From the cell containing the given text, extract its center point as [x, y] coordinate. 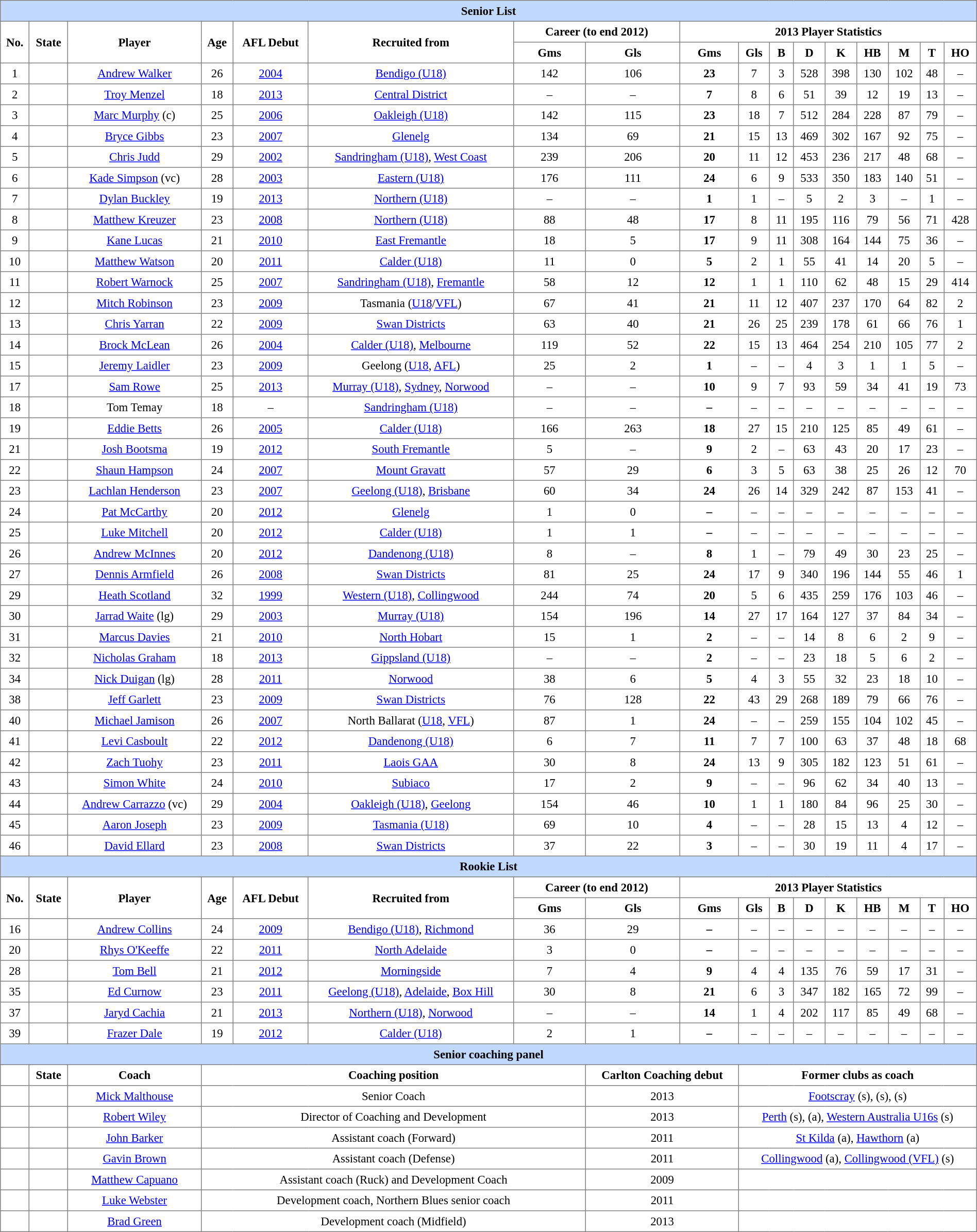
Lachlan Henderson [135, 491]
263 [633, 428]
Rookie List [488, 866]
180 [809, 804]
302 [841, 136]
103 [904, 595]
Morningside [411, 971]
116 [841, 220]
David Ellard [135, 846]
Kane Lucas [135, 240]
244 [549, 595]
Senior coaching panel [488, 1054]
South Fremantle [411, 449]
Assistant coach (Ruck) and Development Coach [393, 1179]
528 [809, 73]
398 [841, 73]
165 [872, 991]
Central District [411, 94]
Development coach (Midfield) [393, 1221]
Eddie Betts [135, 428]
Tasmania (U18) [411, 824]
Jarrad Waite (lg) [135, 616]
Eastern (U18) [411, 178]
Calder (U18), Melbourne [411, 345]
Matthew Kreuzer [135, 220]
1999 [271, 595]
Frazer Dale [135, 1033]
East Fremantle [411, 240]
155 [841, 720]
Nicholas Graham [135, 657]
428 [961, 220]
81 [549, 574]
Brock McLean [135, 345]
Matthew Watson [135, 261]
Assistant coach (Forward) [393, 1138]
56 [904, 220]
106 [633, 73]
72 [904, 991]
134 [549, 136]
512 [809, 115]
Gippsland (U18) [411, 657]
242 [841, 491]
2006 [271, 115]
228 [872, 115]
153 [904, 491]
Kade Simpson (vc) [135, 178]
70 [961, 470]
42 [15, 762]
Western (U18), Collingwood [411, 595]
195 [809, 220]
Dylan Buckley [135, 198]
127 [841, 616]
217 [872, 157]
100 [809, 741]
125 [841, 428]
57 [549, 470]
Matthew Capuano [135, 1179]
Nick Duigan (lg) [135, 679]
Aaron Joseph [135, 824]
533 [809, 178]
236 [841, 157]
414 [961, 282]
Mick Malthouse [135, 1096]
77 [932, 345]
Footscray (s), (s), (s) [857, 1096]
Luke Webster [135, 1200]
135 [809, 971]
Collingwood (a), Collingwood (VFL) (s) [857, 1158]
Tom Temay [135, 407]
284 [841, 115]
52 [633, 345]
Subiaco [411, 783]
2005 [271, 428]
Murray (U18) [411, 616]
340 [809, 574]
Rhys O'Keeffe [135, 950]
407 [809, 303]
Michael Jamison [135, 720]
82 [932, 303]
206 [633, 157]
189 [841, 699]
93 [809, 386]
Troy Menzel [135, 94]
Zach Tuohy [135, 762]
Robert Warnock [135, 282]
Marc Murphy (c) [135, 115]
44 [15, 804]
Andrew Carrazzo (vc) [135, 804]
Development coach, Northern Blues senior coach [393, 1200]
Murray (U18), Sydney, Norwood [411, 386]
North Ballarat (U18, VFL) [411, 720]
2002 [271, 157]
Gavin Brown [135, 1158]
140 [904, 178]
119 [549, 345]
305 [809, 762]
183 [872, 178]
Bryce Gibbs [135, 136]
308 [809, 240]
Andrew Collins [135, 929]
130 [872, 73]
128 [633, 699]
60 [549, 491]
Shaun Hampson [135, 470]
16 [15, 929]
Senior Coach [393, 1096]
117 [841, 1012]
268 [809, 699]
Tasmania (U18/VFL) [411, 303]
Norwood [411, 679]
166 [549, 428]
Chris Yarran [135, 324]
Jeff Garlett [135, 699]
99 [932, 991]
Bendigo (U18) [411, 73]
Sandringham (U18) [411, 407]
35 [15, 991]
St Kilda (a), Hawthorn (a) [857, 1138]
Chris Judd [135, 157]
Sandringham (U18), Fremantle [411, 282]
58 [549, 282]
Mitch Robinson [135, 303]
Jeremy Laidler [135, 365]
Andrew Walker [135, 73]
Mount Gravatt [411, 470]
Northern (U18), Norwood [411, 1012]
Marcus Davies [135, 637]
Oakleigh (U18), Geelong [411, 804]
170 [872, 303]
104 [872, 720]
469 [809, 136]
Levi Casboult [135, 741]
435 [809, 595]
Perth (s), (a), Western Australia U16s (s) [857, 1117]
237 [841, 303]
350 [841, 178]
Ed Curnow [135, 991]
Laois GAA [411, 762]
Heath Scotland [135, 595]
74 [633, 595]
Coach [135, 1075]
111 [633, 178]
Andrew McInnes [135, 553]
105 [904, 345]
88 [549, 220]
71 [932, 220]
Pat McCarthy [135, 512]
167 [872, 136]
Dennis Armfield [135, 574]
115 [633, 115]
Jaryd Cachia [135, 1012]
Senior List [488, 11]
John Barker [135, 1138]
123 [872, 762]
178 [841, 324]
254 [841, 345]
Bendigo (U18), Richmond [411, 929]
Robert Wiley [135, 1117]
67 [549, 303]
Former clubs as coach [857, 1075]
73 [961, 386]
Geelong (U18), Adelaide, Box Hill [411, 991]
464 [809, 345]
202 [809, 1012]
Oakleigh (U18) [411, 115]
Brad Green [135, 1221]
Assistant coach (Defense) [393, 1158]
Josh Bootsma [135, 449]
Geelong (U18), Brisbane [411, 491]
Simon White [135, 783]
Tom Bell [135, 971]
Luke Mitchell [135, 532]
North Adelaide [411, 950]
92 [904, 136]
453 [809, 157]
North Hobart [411, 637]
Coaching position [393, 1075]
Carlton Coaching debut [663, 1075]
Sandringham (U18), West Coast [411, 157]
Geelong (U18, AFL) [411, 365]
Sam Rowe [135, 386]
110 [809, 282]
Director of Coaching and Development [393, 1117]
347 [809, 991]
64 [904, 303]
329 [809, 491]
